Extract the (x, y) coordinate from the center of the cell holding the provided text.  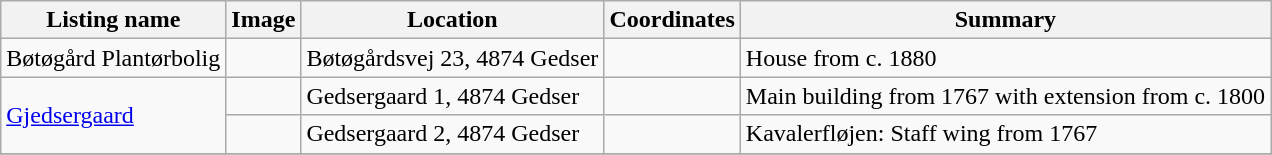
Bøtøgårdsvej 23, 4874 Gedser (452, 58)
Location (452, 20)
Coordinates (672, 20)
Summary (1005, 20)
Gjedsergaard (114, 115)
Listing name (114, 20)
House from c. 1880 (1005, 58)
Kavalerfløjen: Staff wing from 1767 (1005, 134)
Image (264, 20)
Bøtøgård Plantørbolig (114, 58)
Main building from 1767 with extension from c. 1800 (1005, 96)
Gedsergaard 1, 4874 Gedser (452, 96)
Gedsergaard 2, 4874 Gedser (452, 134)
